Scan for the cell matching the given text and deliver its [x, y] coordinate at center. 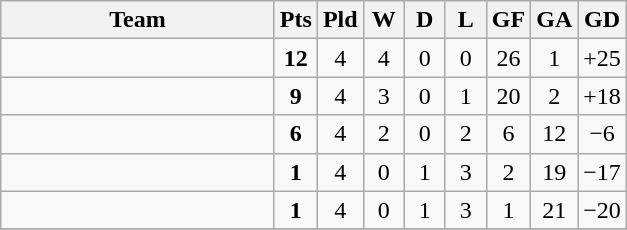
+18 [602, 96]
−6 [602, 134]
20 [508, 96]
Pts [296, 20]
L [466, 20]
26 [508, 58]
−17 [602, 172]
GA [554, 20]
9 [296, 96]
−20 [602, 210]
GF [508, 20]
Pld [340, 20]
Team [138, 20]
+25 [602, 58]
W [384, 20]
21 [554, 210]
GD [602, 20]
19 [554, 172]
D [424, 20]
